Locate the cell with the specified text and output its [x, y] center coordinate. 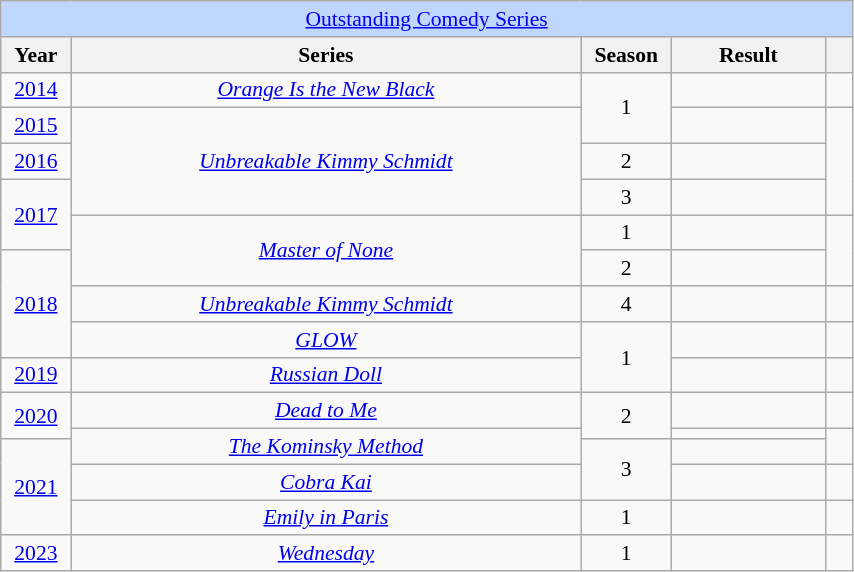
2023 [36, 554]
2017 [36, 214]
Orange Is the New Black [326, 90]
2020 [36, 416]
2015 [36, 126]
GLOW [326, 340]
Season [626, 55]
2018 [36, 304]
Year [36, 55]
Outstanding Comedy Series [427, 19]
Series [326, 55]
4 [626, 304]
2021 [36, 488]
The Kominsky Method [326, 447]
2014 [36, 90]
2019 [36, 375]
Cobra Kai [326, 482]
Result [749, 55]
Dead to Me [326, 411]
Russian Doll [326, 375]
2016 [36, 162]
Emily in Paris [326, 518]
Wednesday [326, 554]
Master of None [326, 250]
